Search for the cell housing the specified text and yield its (X, Y) center coordinate. 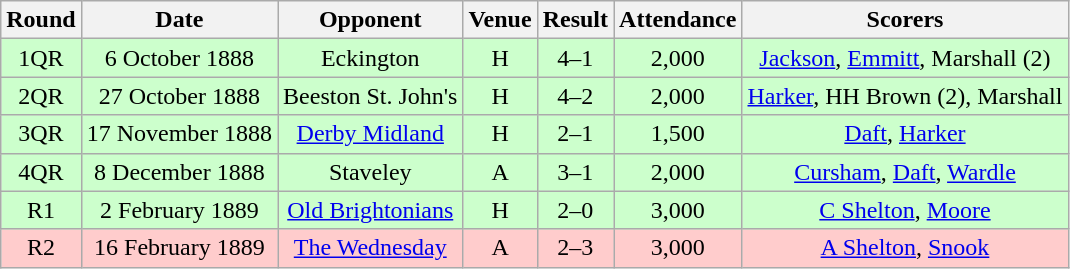
8 December 1888 (179, 172)
2–3 (575, 248)
3QR (41, 134)
A Shelton, Snook (905, 248)
2–1 (575, 134)
Date (179, 20)
The Wednesday (370, 248)
4–1 (575, 58)
Venue (500, 20)
3–1 (575, 172)
Staveley (370, 172)
C Shelton, Moore (905, 210)
4QR (41, 172)
17 November 1888 (179, 134)
R1 (41, 210)
Cursham, Daft, Wardle (905, 172)
Result (575, 20)
Scorers (905, 20)
6 October 1888 (179, 58)
2 February 1889 (179, 210)
Attendance (678, 20)
16 February 1889 (179, 248)
2–0 (575, 210)
Derby Midland (370, 134)
1,500 (678, 134)
R2 (41, 248)
27 October 1888 (179, 96)
Round (41, 20)
Daft, Harker (905, 134)
Jackson, Emmitt, Marshall (2) (905, 58)
Beeston St. John's (370, 96)
Eckington (370, 58)
Harker, HH Brown (2), Marshall (905, 96)
Old Brightonians (370, 210)
Opponent (370, 20)
1QR (41, 58)
2QR (41, 96)
4–2 (575, 96)
